Scan for the cell matching the given text and deliver its [X, Y] coordinate at center. 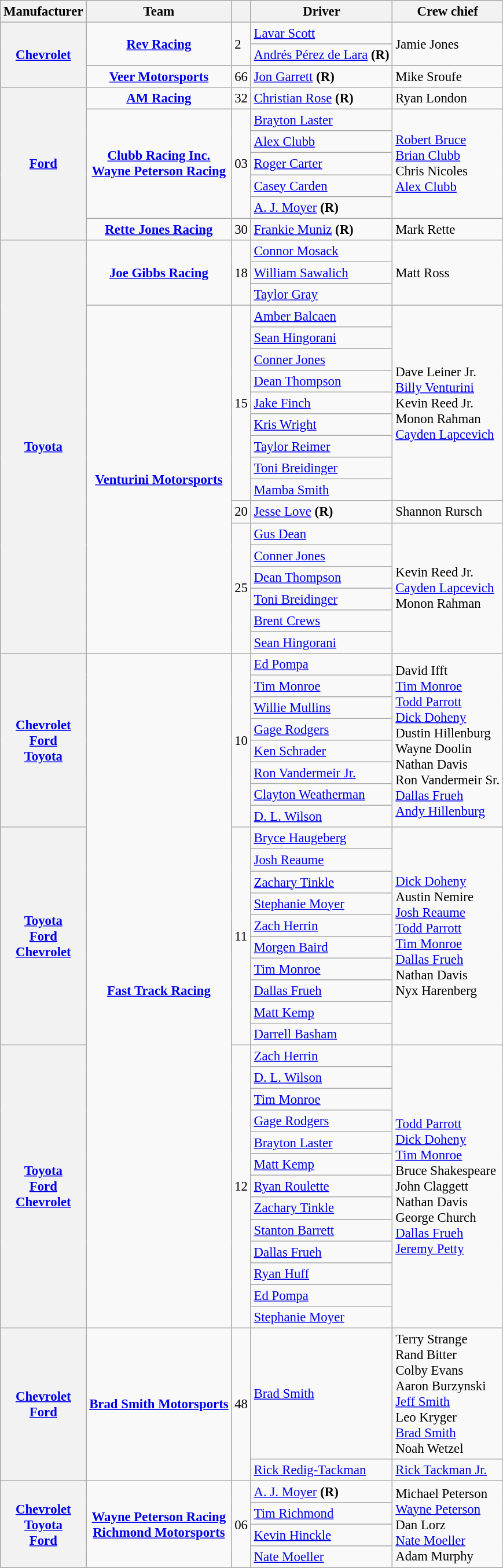
11 [241, 937]
Manufacturer [43, 12]
Clubb Racing Inc. Wayne Peterson Racing [159, 164]
Ford [43, 163]
Chevrolet Toyota Ford [43, 1524]
Morgen Baird [322, 947]
Shannon Rursch [448, 512]
Darrell Basham [322, 1034]
Jon Garrett (R) [322, 77]
Rick Redig-Tackman [322, 1470]
Nate Moeller [322, 1557]
Brad Smith [322, 1394]
Tim Richmond [322, 1514]
Ron Vandermeir Jr. [322, 773]
Willie Mullins [322, 708]
25 [241, 588]
03 [241, 164]
Rette Jones Racing [159, 229]
Crew chief [448, 12]
10 [241, 741]
Terry Strange Rand Bitter Colby Evans Aaron Burzynski Jeff Smith Leo Kryger Brad Smith Noah Wetzel [448, 1394]
Bryce Haugeberg [322, 839]
Kevin Hinckle [322, 1536]
Alex Clubb [322, 142]
Josh Reaume [322, 860]
Connor Mosack [322, 251]
Toyota [43, 446]
Dick Doheny Austin Nemire Josh Reaume Todd Parrott Tim Monroe Dallas Frueh Nathan Davis Nyx Harenberg [448, 937]
Todd Parrott Dick Doheny Tim Monroe Bruce Shakespeare John Claggett Nathan Davis George Church Dallas Frueh Jeremy Petty [448, 1187]
Taylor Reimer [322, 447]
Lavar Scott [322, 34]
Stanton Barrett [322, 1230]
Clayton Weatherman [322, 795]
Matt Ross [448, 272]
AM Racing [159, 98]
Rev Racing [159, 44]
2 [241, 44]
Veer Motorsports [159, 77]
Casey Carden [322, 186]
20 [241, 512]
32 [241, 98]
Amber Balcaen [322, 316]
Gus Dean [322, 534]
Mark Rette [448, 229]
Jesse Love (R) [322, 512]
Kevin Reed Jr. Cayden Lapcevich Monon Rahman [448, 588]
Taylor Gray [322, 295]
Chevrolet Ford [43, 1404]
48 [241, 1404]
Michael Peterson Wayne Peterson Dan Lorz Nate Moeller Adam Murphy [448, 1524]
Chevrolet [43, 56]
Jamie Jones [448, 44]
Joe Gibbs Racing [159, 272]
Ryan London [448, 98]
Ryan Roulette [322, 1187]
Mamba Smith [322, 490]
Team [159, 12]
William Sawalich [322, 273]
Ryan Huff [322, 1273]
Venturini Motorsports [159, 479]
Fast Track Racing [159, 991]
Chevrolet Ford Toyota [43, 741]
Brent Crews [322, 621]
Roger Carter [322, 164]
15 [241, 403]
66 [241, 77]
12 [241, 1187]
30 [241, 229]
Frankie Muniz (R) [322, 229]
Wayne Peterson Racing Richmond Motorsports [159, 1524]
Ken Schrader [322, 751]
Dave Leiner Jr. Billy Venturini Kevin Reed Jr. Monon Rahman Cayden Lapcevich [448, 403]
Mike Sroufe [448, 77]
18 [241, 272]
Kris Wright [322, 425]
06 [241, 1524]
Andrés Pérez de Lara (R) [322, 55]
Rick Tackman Jr. [448, 1470]
David Ifft Tim Monroe Todd Parrott Dick Doheny Dustin Hillenburg Wayne Doolin Nathan Davis Ron Vandermeir Sr. Dallas Frueh Andy Hillenburg [448, 741]
Jake Finch [322, 403]
Driver [322, 12]
Robert Bruce Brian Clubb Chris Nicoles Alex Clubb [448, 164]
Brad Smith Motorsports [159, 1404]
Christian Rose (R) [322, 98]
